Output the (X, Y) coordinate of the center of the cell containing the given text.  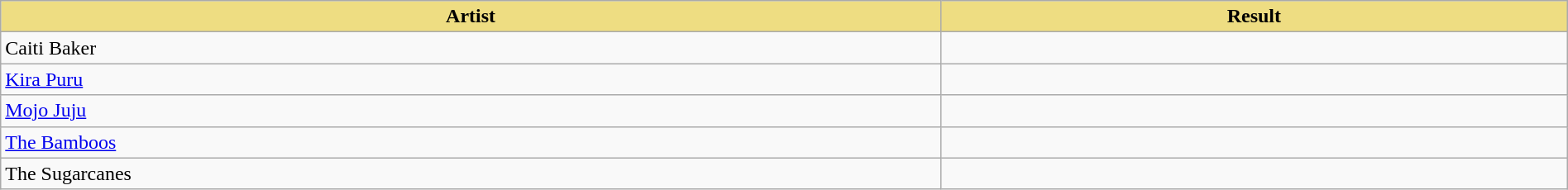
Result (1254, 17)
Caiti Baker (471, 48)
Artist (471, 17)
The Bamboos (471, 142)
The Sugarcanes (471, 173)
Mojo Juju (471, 111)
Kira Puru (471, 79)
